Output the [X, Y] coordinate of the center of the cell containing the given text.  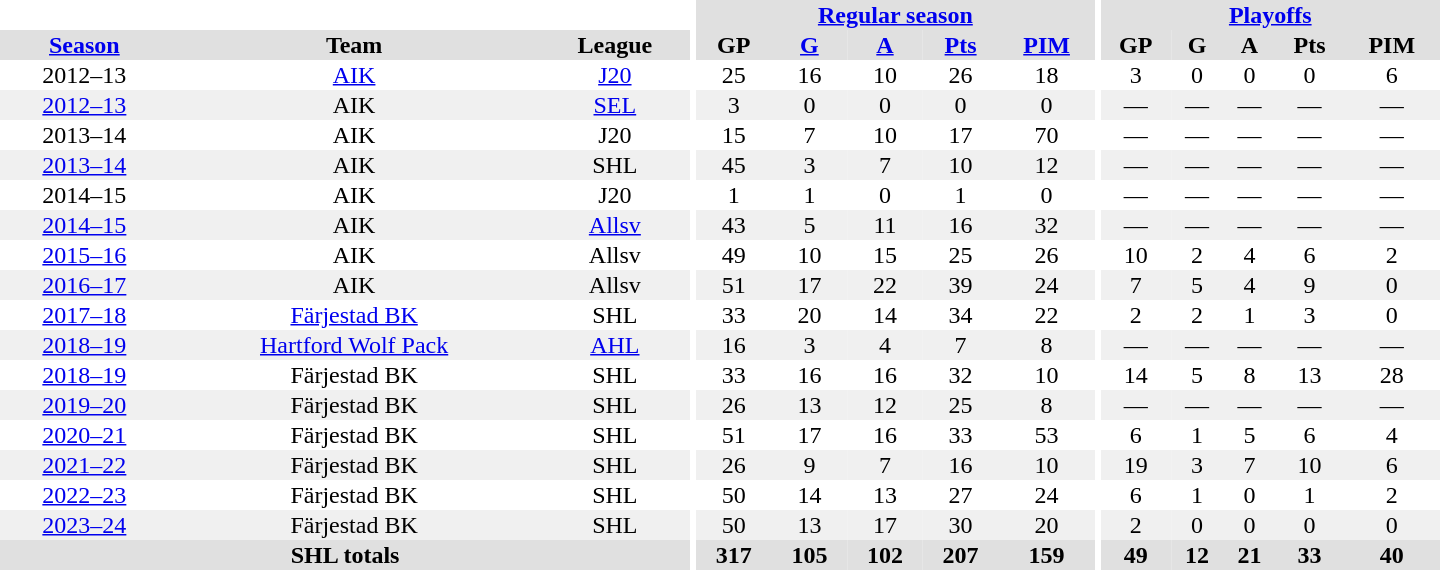
43 [734, 225]
27 [961, 495]
Regular season [896, 15]
39 [961, 285]
53 [1046, 435]
2023–24 [84, 525]
159 [1046, 555]
18 [1046, 75]
League [616, 45]
2017–18 [84, 315]
2019–20 [84, 405]
2016–17 [84, 285]
2015–16 [84, 255]
30 [961, 525]
40 [1392, 555]
102 [885, 555]
Team [354, 45]
11 [885, 225]
2021–22 [84, 465]
70 [1046, 135]
AHL [616, 345]
Hartford Wolf Pack [354, 345]
2020–21 [84, 435]
Season [84, 45]
34 [961, 315]
SEL [616, 105]
2022–23 [84, 495]
21 [1249, 555]
317 [734, 555]
19 [1136, 465]
45 [734, 165]
28 [1392, 375]
105 [810, 555]
207 [961, 555]
Playoffs [1270, 15]
SHL totals [345, 555]
